Find where the given text appears and provide that cell's center as (x, y) coordinate. 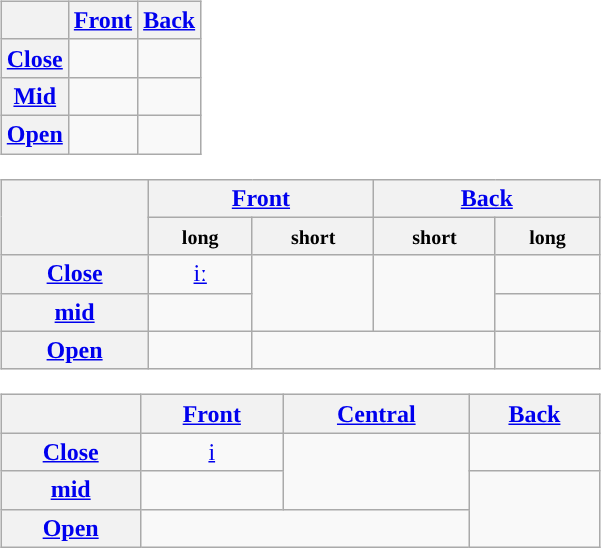
Central (376, 414)
iː (200, 274)
Mid (34, 96)
i (212, 452)
